Return the (x, y) coordinate for the center point of the cell that contains the specified text.  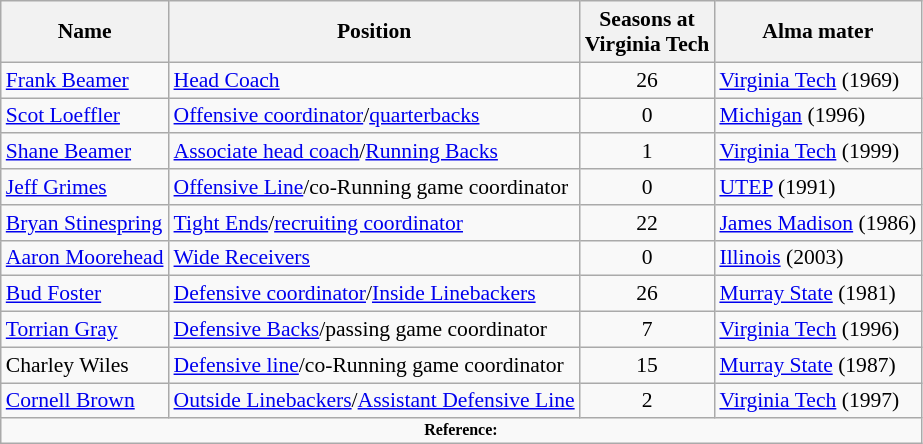
Illinois (2003) (818, 258)
2 (648, 401)
22 (648, 223)
Outside Linebackers/Assistant Defensive Line (374, 401)
Offensive coordinator/quarterbacks (374, 116)
Aaron Moorehead (85, 258)
Defensive Backs/passing game coordinator (374, 330)
Shane Beamer (85, 152)
Torrian Gray (85, 330)
Bryan Stinespring (85, 223)
1 (648, 152)
Tight Ends/recruiting coordinator (374, 223)
UTEP (1991) (818, 187)
Defensive line/co-Running game coordinator (374, 365)
Virginia Tech (1997) (818, 401)
Murray State (1981) (818, 294)
Scot Loeffler (85, 116)
Wide Receivers (374, 258)
Head Coach (374, 80)
Michigan (1996) (818, 116)
Name (85, 32)
Position (374, 32)
15 (648, 365)
Virginia Tech (1969) (818, 80)
Virginia Tech (1999) (818, 152)
Defensive coordinator/Inside Linebackers (374, 294)
Bud Foster (85, 294)
7 (648, 330)
Murray State (1987) (818, 365)
Virginia Tech (1996) (818, 330)
Jeff Grimes (85, 187)
James Madison (1986) (818, 223)
Cornell Brown (85, 401)
Frank Beamer (85, 80)
Seasons atVirginia Tech (648, 32)
Associate head coach/Running Backs (374, 152)
Offensive Line/co-Running game coordinator (374, 187)
Alma mater (818, 32)
Charley Wiles (85, 365)
Reference: (461, 431)
